Output the (X, Y) coordinate of the center of the cell containing the given text.  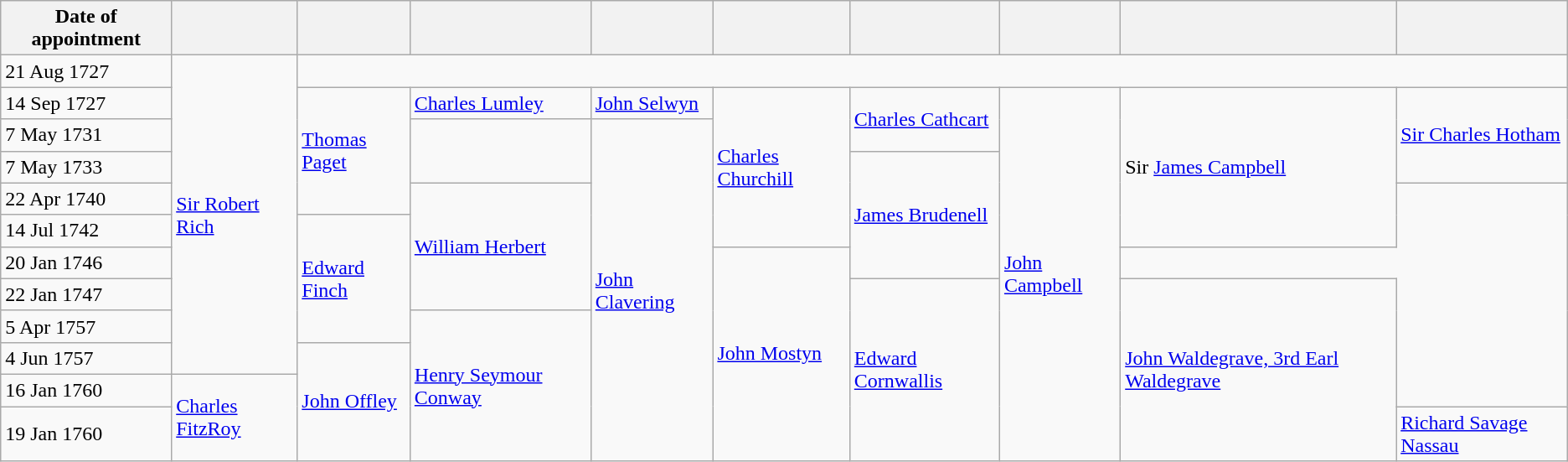
22 Apr 1740 (86, 199)
John Clavering (652, 290)
5 Apr 1757 (86, 326)
21 Aug 1727 (86, 71)
John Mostyn (781, 354)
Charles Lumley (500, 103)
Date of appointment (86, 29)
Henry Seymour Conway (500, 386)
Charles Churchill (781, 167)
John Waldegrave, 3rd Earl Waldegrave (1258, 369)
Sir James Campbell (1258, 167)
John Campbell (1060, 274)
7 May 1731 (86, 135)
4 Jun 1757 (86, 358)
14 Jul 1742 (86, 231)
Sir Charles Hotham (1483, 135)
22 Jan 1747 (86, 294)
19 Jan 1760 (86, 433)
John Selwyn (652, 103)
Charles Cathcart (925, 119)
14 Sep 1727 (86, 103)
7 May 1733 (86, 167)
Charles FitzRoy (235, 418)
Richard Savage Nassau (1483, 433)
20 Jan 1746 (86, 262)
Edward Cornwallis (925, 369)
James Brudenell (925, 215)
Sir Robert Rich (235, 215)
16 Jan 1760 (86, 390)
Edward Finch (353, 278)
Thomas Paget (353, 151)
John Offley (353, 401)
William Herbert (500, 247)
